Output the [x, y] coordinate of the center of the cell containing the given text.  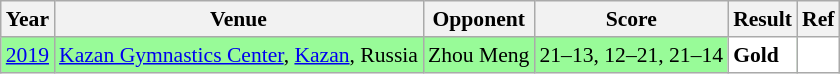
2019 [28, 55]
Ref [818, 19]
Year [28, 19]
Result [762, 19]
Zhou Meng [478, 55]
21–13, 12–21, 21–14 [631, 55]
Opponent [478, 19]
Gold [762, 55]
Score [631, 19]
Venue [238, 19]
Kazan Gymnastics Center, Kazan, Russia [238, 55]
